Detect which cell encompasses the target text, then output its [X, Y] center coordinate. 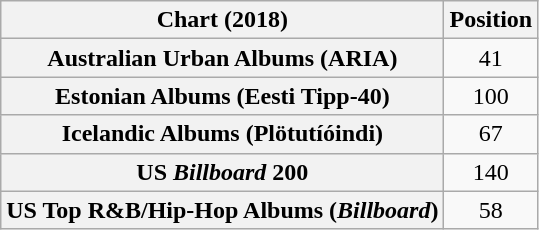
41 [491, 58]
Position [491, 20]
Australian Urban Albums (ARIA) [222, 58]
US Billboard 200 [222, 172]
Icelandic Albums (Plötutíóindi) [222, 134]
67 [491, 134]
100 [491, 96]
58 [491, 210]
US Top R&B/Hip-Hop Albums (Billboard) [222, 210]
Chart (2018) [222, 20]
140 [491, 172]
Estonian Albums (Eesti Tipp-40) [222, 96]
